Return the (x, y) coordinate for the center point of the cell that contains the specified text.  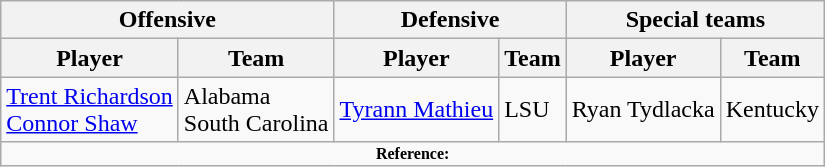
Trent RichardsonConnor Shaw (90, 110)
Ryan Tydlacka (643, 110)
Tyrann Mathieu (416, 110)
Special teams (695, 20)
Defensive (450, 20)
Offensive (168, 20)
Reference: (413, 154)
LSU (533, 110)
Kentucky (772, 110)
AlabamaSouth Carolina (256, 110)
